Provide the [x, y] coordinate of the cell's center where the given text is located.  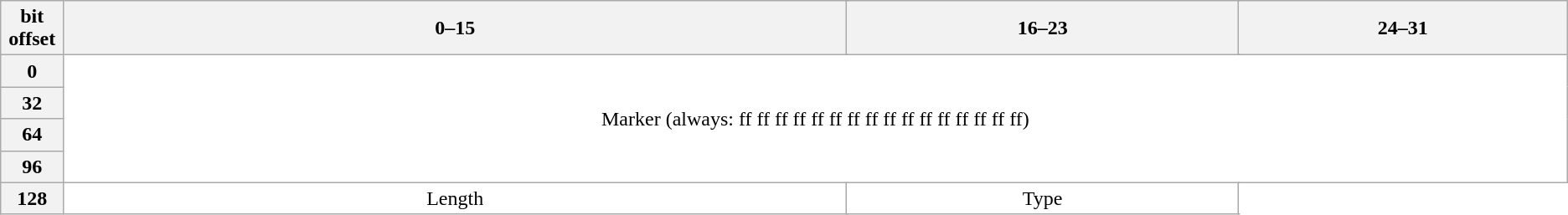
bit offset [32, 28]
16–23 [1043, 28]
64 [32, 135]
32 [32, 103]
0 [32, 71]
Type [1043, 198]
Marker (always: ff ff ff ff ff ff ff ff ff ff ff ff ff ff ff ff) [816, 119]
0–15 [456, 28]
128 [32, 198]
24–31 [1402, 28]
96 [32, 166]
Length [456, 198]
